Capture the cell that displays the provided text and extract its [x, y] central coordinate. 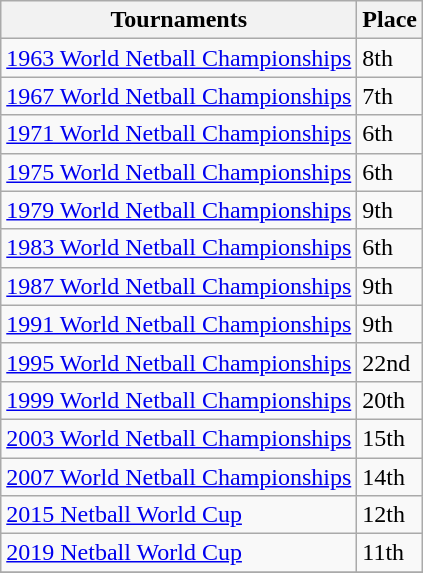
1991 World Netball Championships [179, 324]
1987 World Netball Championships [179, 286]
2015 Netball World Cup [179, 515]
1967 World Netball Championships [179, 96]
Tournaments [179, 20]
1999 World Netball Championships [179, 400]
11th [390, 553]
1975 World Netball Championships [179, 172]
2003 World Netball Championships [179, 438]
7th [390, 96]
14th [390, 477]
1963 World Netball Championships [179, 58]
20th [390, 400]
1971 World Netball Championships [179, 134]
2007 World Netball Championships [179, 477]
Place [390, 20]
1995 World Netball Championships [179, 362]
15th [390, 438]
12th [390, 515]
8th [390, 58]
1983 World Netball Championships [179, 248]
22nd [390, 362]
2019 Netball World Cup [179, 553]
1979 World Netball Championships [179, 210]
